Provide the [x, y] coordinate of the cell's center where the given text is located.  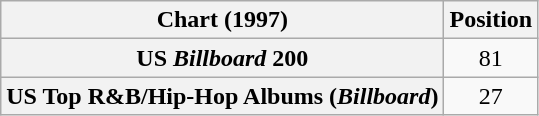
Chart (1997) [222, 20]
US Billboard 200 [222, 58]
Position [491, 20]
27 [491, 96]
US Top R&B/Hip-Hop Albums (Billboard) [222, 96]
81 [491, 58]
